For the text-containing cell, return its midpoint in (x, y) coordinate format. 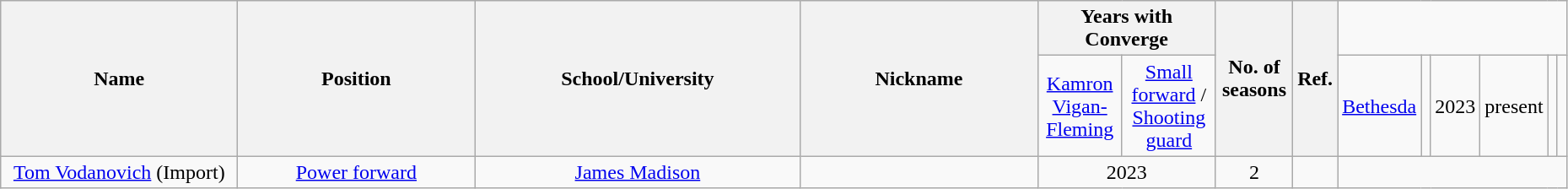
School/University (638, 78)
No. of seasons (1253, 78)
Power forward (356, 172)
Name (120, 78)
2 (1253, 172)
Small forward / Shooting guard (1169, 106)
present (1514, 106)
Position (356, 78)
Bethesda (1380, 106)
Nickname (919, 78)
James Madison (638, 172)
Kamron Vigan-Fleming (1080, 106)
Tom Vodanovich (Import) (120, 172)
Ref. (1316, 78)
Years with Converge (1127, 29)
